Search for the cell housing the specified text and yield its (x, y) center coordinate. 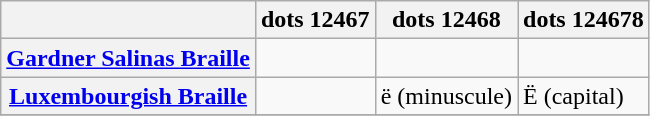
ë (minuscule) (446, 96)
Ë (capital) (584, 96)
dots 124678 (584, 20)
dots 12468 (446, 20)
dots 12467 (315, 20)
Gardner Salinas Braille (128, 58)
Luxembourgish Braille (128, 96)
